Output the [X, Y] coordinate of the center of the cell containing the given text.  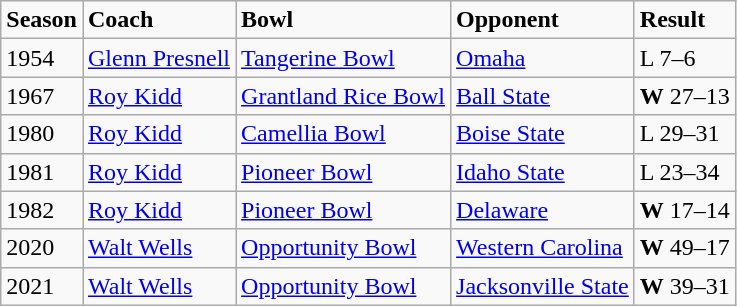
L 7–6 [684, 58]
1967 [42, 96]
Result [684, 20]
1954 [42, 58]
L 23–34 [684, 172]
2020 [42, 248]
Omaha [543, 58]
Delaware [543, 210]
Jacksonville State [543, 286]
Tangerine Bowl [344, 58]
Ball State [543, 96]
W 17–14 [684, 210]
Coach [158, 20]
W 49–17 [684, 248]
1981 [42, 172]
L 29–31 [684, 134]
1982 [42, 210]
1980 [42, 134]
Season [42, 20]
W 27–13 [684, 96]
Idaho State [543, 172]
Western Carolina [543, 248]
Boise State [543, 134]
Opponent [543, 20]
Bowl [344, 20]
2021 [42, 286]
W 39–31 [684, 286]
Glenn Presnell [158, 58]
Grantland Rice Bowl [344, 96]
Camellia Bowl [344, 134]
